Determine the (X, Y) coordinate at the center of the cell enclosing the given text.  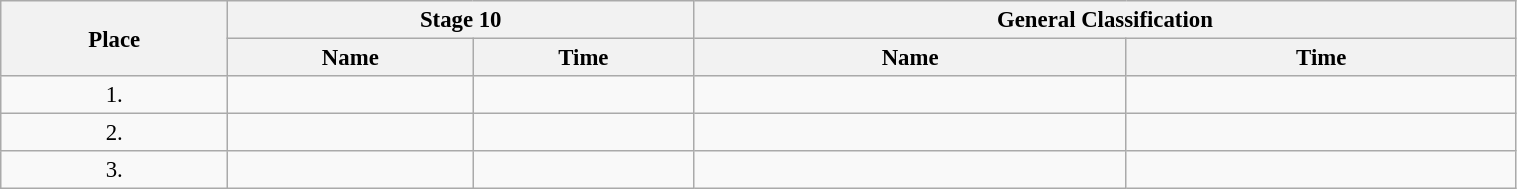
Stage 10 (461, 20)
Place (114, 38)
General Classification (1105, 20)
3. (114, 170)
1. (114, 95)
2. (114, 133)
